From the cell containing the given text, extract its center point as [x, y] coordinate. 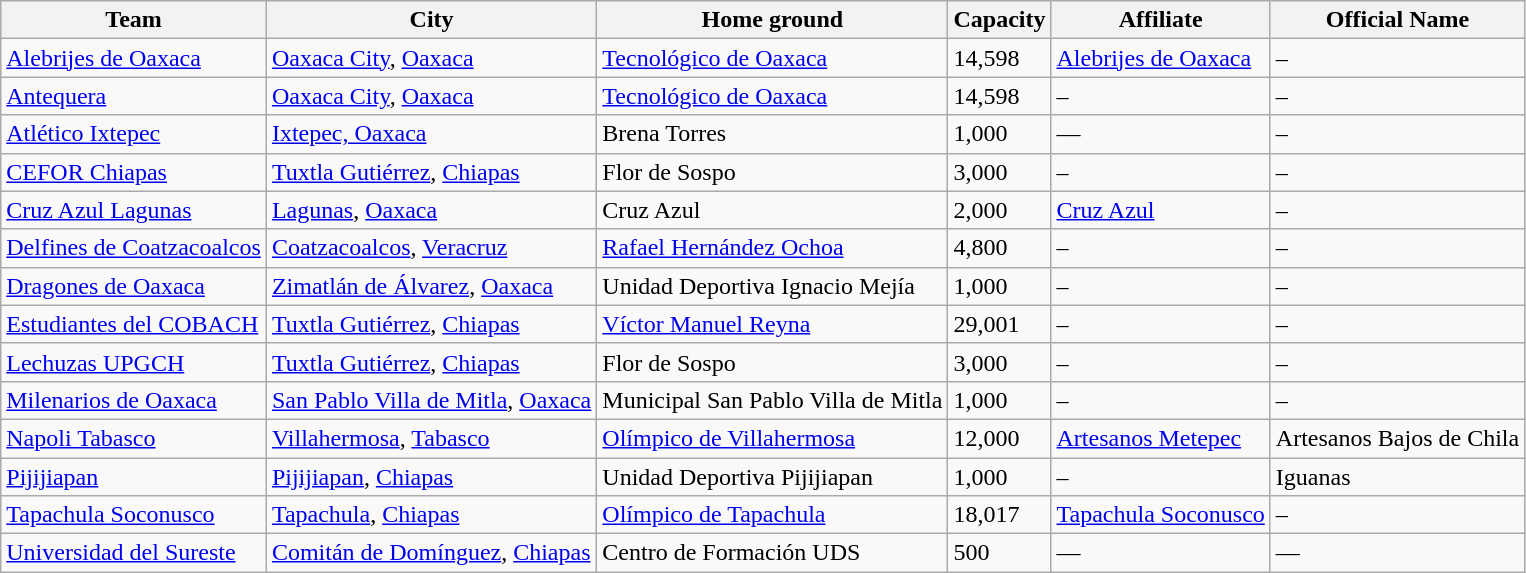
500 [1000, 553]
Artesanos Bajos de Chila [1397, 438]
Rafael Hernández Ochoa [772, 248]
Zimatlán de Álvarez, Oaxaca [431, 286]
Coatzacoalcos, Veracruz [431, 248]
Comitán de Domínguez, Chiapas [431, 553]
Víctor Manuel Reyna [772, 324]
Lechuzas UPGCH [134, 362]
Lagunas, Oaxaca [431, 210]
Artesanos Metepec [1160, 438]
Pijijiapan, Chiapas [431, 477]
Iguanas [1397, 477]
Ixtepec, Oaxaca [431, 134]
Unidad Deportiva Ignacio Mejía [772, 286]
Dragones de Oaxaca [134, 286]
Milenarios de Oaxaca [134, 400]
Estudiantes del COBACH [134, 324]
San Pablo Villa de Mitla, Oaxaca [431, 400]
Cruz Azul Lagunas [134, 210]
29,001 [1000, 324]
Unidad Deportiva Pijijiapan [772, 477]
12,000 [1000, 438]
CEFOR Chiapas [134, 172]
City [431, 20]
Capacity [1000, 20]
Antequera [134, 96]
Napoli Tabasco [134, 438]
Pijijiapan [134, 477]
Olímpico de Villahermosa [772, 438]
Olímpico de Tapachula [772, 515]
Atlético Ixtepec [134, 134]
4,800 [1000, 248]
Tapachula, Chiapas [431, 515]
Official Name [1397, 20]
Universidad del Sureste [134, 553]
Villahermosa, Tabasco [431, 438]
Municipal San Pablo Villa de Mitla [772, 400]
Brena Torres [772, 134]
Home ground [772, 20]
Delfines de Coatzacoalcos [134, 248]
18,017 [1000, 515]
Affiliate [1160, 20]
Team [134, 20]
Centro de Formación UDS [772, 553]
2,000 [1000, 210]
